Output the [x, y] coordinate of the center of the cell containing the given text.  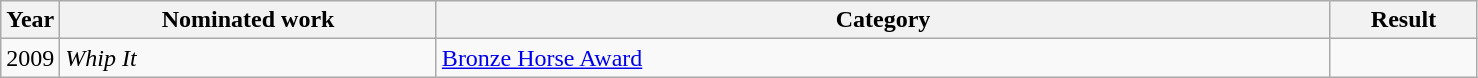
Category [882, 20]
Bronze Horse Award [882, 58]
Nominated work [248, 20]
Whip It [248, 58]
Result [1404, 20]
Year [30, 20]
2009 [30, 58]
